Search for the cell housing the specified text and yield its [x, y] center coordinate. 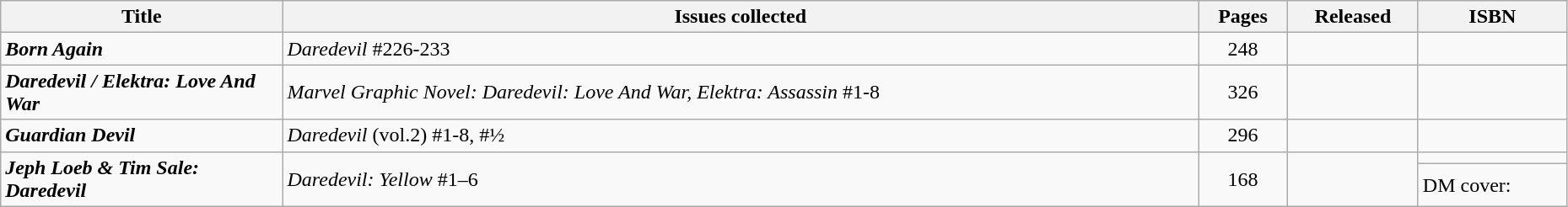
Marvel Graphic Novel: Daredevil: Love And War, Elektra: Assassin #1-8 [741, 93]
326 [1242, 93]
248 [1242, 49]
Title [142, 17]
ISBN [1492, 17]
Daredevil / Elektra: Love And War [142, 93]
Daredevil (vol.2) #1-8, #½ [741, 135]
Daredevil: Yellow #1–6 [741, 178]
Daredevil #226-233 [741, 49]
296 [1242, 135]
DM cover: [1492, 185]
Released [1353, 17]
Guardian Devil [142, 135]
Issues collected [741, 17]
Pages [1242, 17]
Jeph Loeb & Tim Sale: Daredevil [142, 178]
Born Again [142, 49]
168 [1242, 178]
